Output the [X, Y] coordinate of the center of the cell containing the given text.  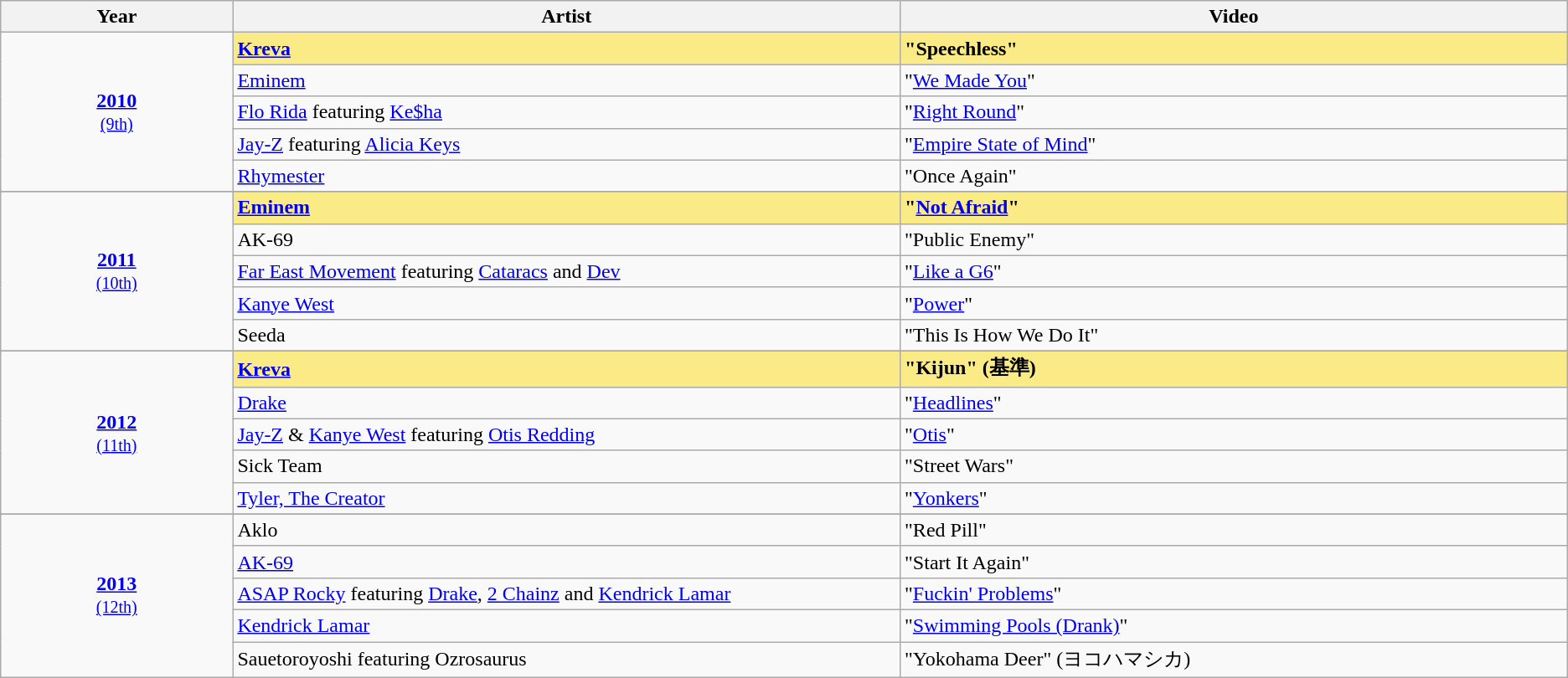
"Once Again" [1235, 176]
"Fuckin' Problems" [1235, 593]
Jay-Z featuring Alicia Keys [566, 144]
Kendrick Lamar [566, 625]
Kanye West [566, 303]
"Red Pill" [1235, 530]
"Power" [1235, 303]
"Public Enemy" [1235, 239]
"Yonkers" [1235, 498]
"Right Round" [1235, 112]
Seeda [566, 335]
Sick Team [566, 466]
Drake [566, 403]
"Yokohama Deer" (ヨコハマシカ) [1235, 660]
Rhymester [566, 176]
"Headlines" [1235, 403]
"Kijun" (基準) [1235, 368]
Sauetoroyoshi featuring Ozrosaurus [566, 660]
"Not Afraid" [1235, 208]
Year [117, 17]
"Swimming Pools (Drank)" [1235, 625]
"Start It Again" [1235, 562]
"This Is How We Do It" [1235, 335]
Jay-Z & Kanye West featuring Otis Redding [566, 434]
2010(9th) [117, 112]
"Like a G6" [1235, 271]
Video [1235, 17]
2012(11th) [117, 432]
Far East Movement featuring Cataracs and Dev [566, 271]
"Street Wars" [1235, 466]
2011(10th) [117, 271]
ASAP Rocky featuring Drake, 2 Chainz and Kendrick Lamar [566, 593]
Aklo [566, 530]
"Otis" [1235, 434]
Tyler, The Creator [566, 498]
"Empire State of Mind" [1235, 144]
"Speechless" [1235, 49]
2013(12th) [117, 596]
Flo Rida featuring Ke$ha [566, 112]
"We Made You" [1235, 80]
Artist [566, 17]
